Capture the cell that displays the provided text and extract its [x, y] central coordinate. 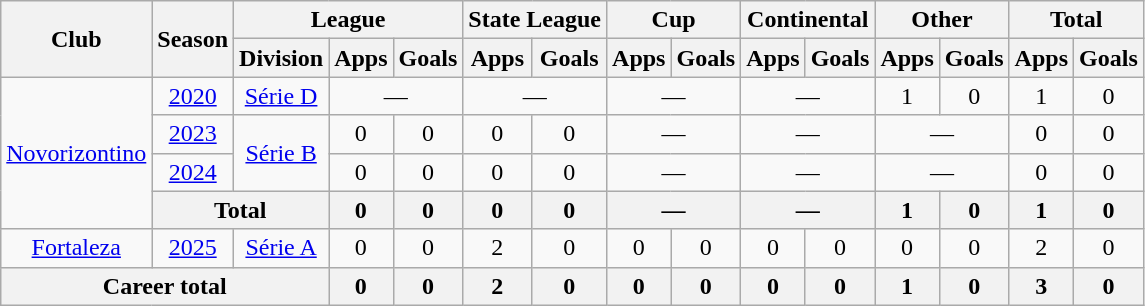
Novorizontino [76, 153]
Série D [282, 96]
Division [282, 58]
Continental [808, 20]
Career total [165, 286]
Cup [674, 20]
State League [535, 20]
Série B [282, 153]
Série A [282, 248]
Club [76, 39]
2023 [193, 134]
Other [942, 20]
2025 [193, 248]
2024 [193, 172]
2020 [193, 96]
League [348, 20]
Season [193, 39]
3 [1041, 286]
Fortaleza [76, 248]
